Find where the given text appears and provide that cell's center as [x, y] coordinate. 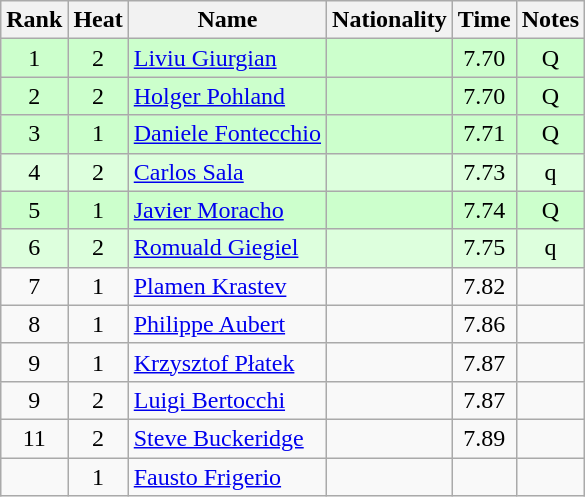
Nationality [390, 20]
7.82 [484, 286]
Fausto Frigerio [227, 477]
7.71 [484, 134]
Rank [34, 20]
Romuald Giegiel [227, 248]
3 [34, 134]
7 [34, 286]
Philippe Aubert [227, 324]
7.89 [484, 438]
Time [484, 20]
Plamen Krastev [227, 286]
Holger Pohland [227, 96]
Daniele Fontecchio [227, 134]
6 [34, 248]
4 [34, 172]
7.75 [484, 248]
Luigi Bertocchi [227, 400]
Carlos Sala [227, 172]
Krzysztof Płatek [227, 362]
8 [34, 324]
Javier Moracho [227, 210]
Name [227, 20]
5 [34, 210]
Heat [98, 20]
Notes [550, 20]
7.74 [484, 210]
Liviu Giurgian [227, 58]
7.73 [484, 172]
Steve Buckeridge [227, 438]
7.86 [484, 324]
11 [34, 438]
